Scan for the cell matching the given text and deliver its (X, Y) coordinate at center. 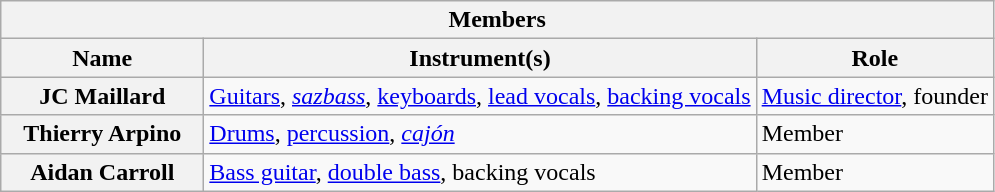
Thierry Arpino (102, 134)
JC Maillard (102, 96)
Role (874, 58)
Members (498, 20)
Guitars, sazbass, keyboards, lead vocals, backing vocals (480, 96)
Music director, founder (874, 96)
Instrument(s) (480, 58)
Bass guitar, double bass, backing vocals (480, 172)
Name (102, 58)
Drums, percussion, cajón (480, 134)
Aidan Carroll (102, 172)
